Capture the cell that displays the provided text and extract its (X, Y) central coordinate. 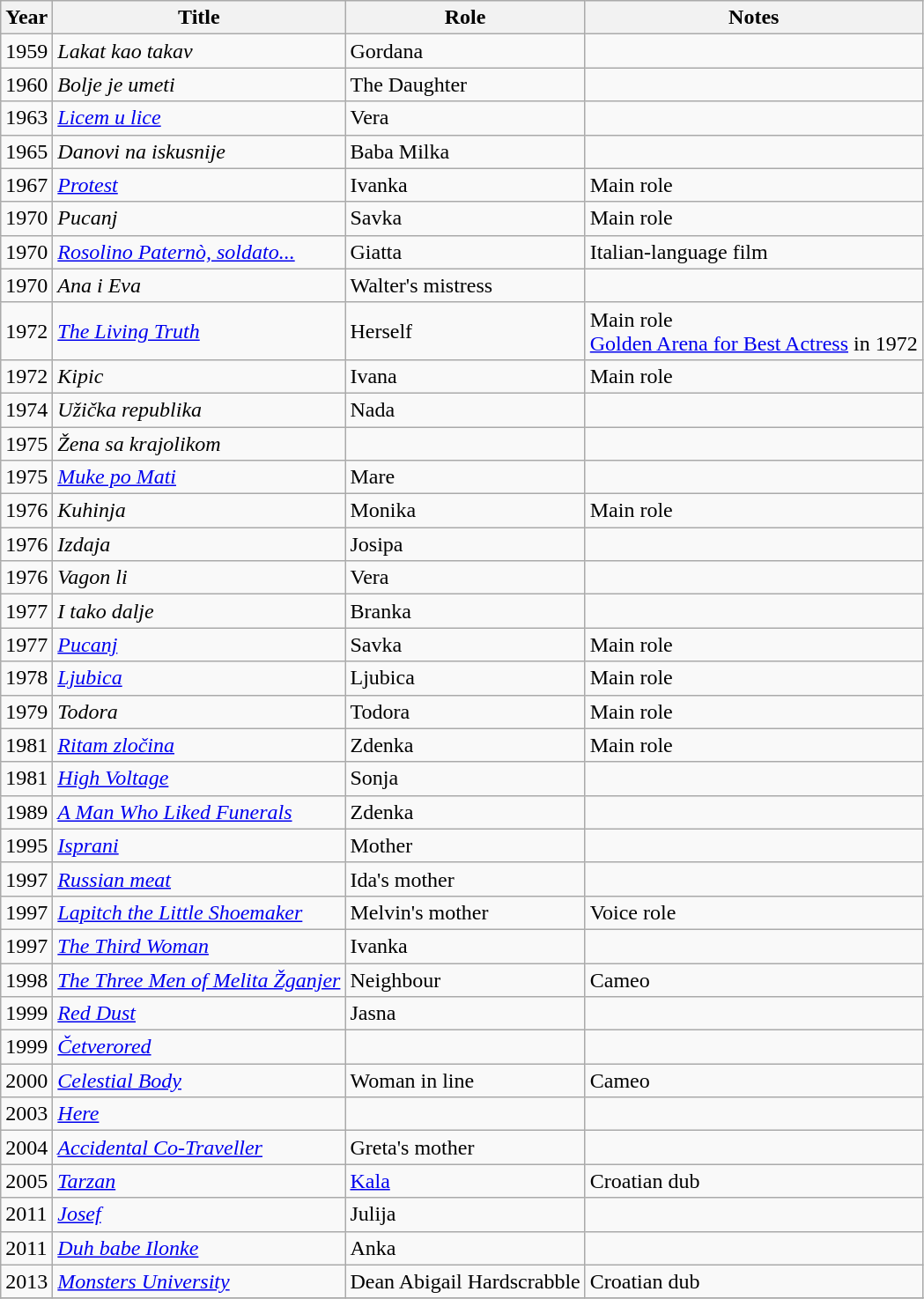
Ritam zločina (199, 745)
2005 (26, 1181)
1995 (26, 845)
1974 (26, 410)
Rosolino Paternò, soldato... (199, 252)
1967 (26, 185)
1965 (26, 151)
1963 (26, 118)
Josef (199, 1214)
Danovi na iskusnije (199, 151)
Herself (465, 331)
Duh babe Ilonke (199, 1248)
Žena sa krajolikom (199, 443)
Kala (465, 1181)
Red Dust (199, 1014)
Branka (465, 611)
Užička republika (199, 410)
Dean Abigail Hardscrabble (465, 1281)
1998 (26, 980)
Izdaja (199, 544)
Title (199, 18)
Voice role (754, 912)
Lakat kao takav (199, 51)
Sonja (465, 779)
1979 (26, 712)
Monsters University (199, 1281)
1989 (26, 812)
I tako dalje (199, 611)
Melvin's mother (465, 912)
Here (199, 1114)
Mother (465, 845)
Ana i Eva (199, 285)
Walter's mistress (465, 285)
The Living Truth (199, 331)
Giatta (465, 252)
Main roleGolden Arena for Best Actress in 1972 (754, 331)
Jasna (465, 1014)
Monika (465, 511)
Woman in line (465, 1081)
Muke po Mati (199, 477)
Licem u lice (199, 118)
Celestial Body (199, 1081)
1978 (26, 678)
2003 (26, 1114)
Greta's mother (465, 1148)
High Voltage (199, 779)
Anka (465, 1248)
Notes (754, 18)
Mare (465, 477)
2004 (26, 1148)
Julija (465, 1214)
Četverored (199, 1047)
Italian-language film (754, 252)
2013 (26, 1281)
Isprani (199, 845)
Josipa (465, 544)
Gordana (465, 51)
The Daughter (465, 85)
1959 (26, 51)
2000 (26, 1081)
Vagon li (199, 578)
Baba Milka (465, 151)
Tarzan (199, 1181)
A Man Who Liked Funerals (199, 812)
Year (26, 18)
1960 (26, 85)
The Third Woman (199, 946)
Neighbour (465, 980)
Ida's mother (465, 879)
Accidental Co-Traveller (199, 1148)
The Three Men of Melita Žganjer (199, 980)
Role (465, 18)
Kipic (199, 376)
Ivana (465, 376)
Kuhinja (199, 511)
Bolje je umeti (199, 85)
Russian meat (199, 879)
Protest (199, 185)
Lapitch the Little Shoemaker (199, 912)
Nada (465, 410)
